Identify which cell holds the provided text, then report its (X, Y) central coordinate. 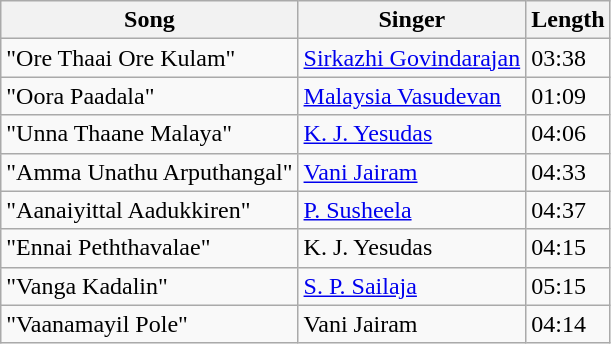
01:09 (568, 96)
05:15 (568, 286)
04:37 (568, 210)
P. Susheela (412, 210)
Length (568, 20)
04:15 (568, 248)
"Amma Unathu Arputhangal" (150, 172)
"Oora Paadala" (150, 96)
"Unna Thaane Malaya" (150, 134)
"Vanga Kadalin" (150, 286)
03:38 (568, 58)
04:14 (568, 324)
"Ore Thaai Ore Kulam" (150, 58)
S. P. Sailaja (412, 286)
04:06 (568, 134)
"Aanaiyittal Aadukkiren" (150, 210)
"Ennai Peththavalae" (150, 248)
Singer (412, 20)
Malaysia Vasudevan (412, 96)
Song (150, 20)
Sirkazhi Govindarajan (412, 58)
04:33 (568, 172)
"Vaanamayil Pole" (150, 324)
